Determine the [X, Y] coordinate at the center of the cell enclosing the given text.  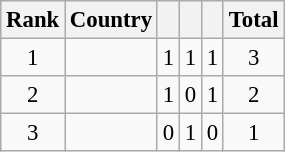
Total [253, 20]
Country [112, 20]
Rank [33, 20]
